Search for the cell housing the specified text and yield its [x, y] center coordinate. 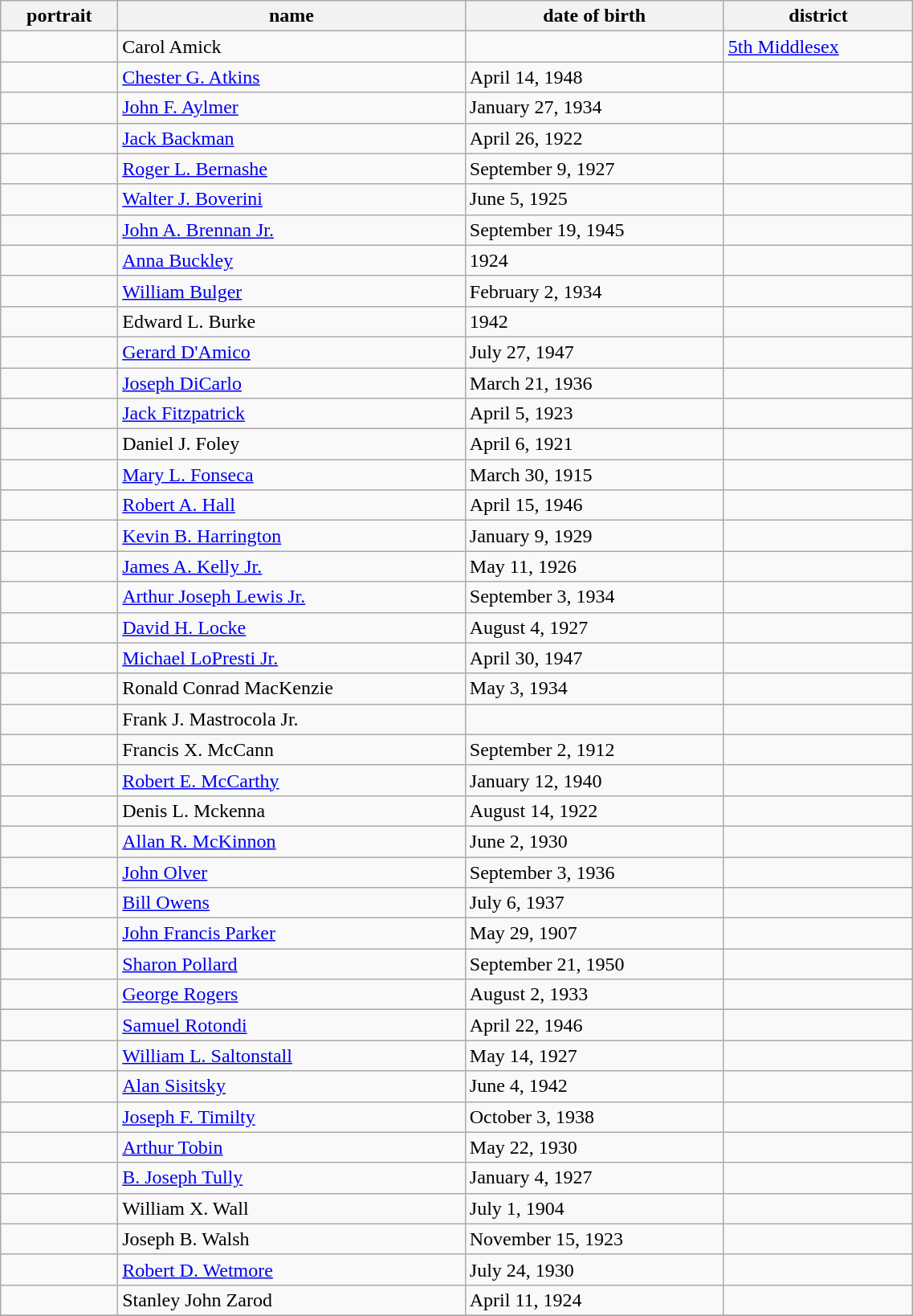
district [818, 16]
May 22, 1930 [594, 1147]
June 5, 1925 [594, 199]
Ronald Conrad MacKenzie [292, 689]
April 11, 1924 [594, 1300]
August 2, 1933 [594, 995]
John A. Brennan Jr. [292, 230]
Walter J. Boverini [292, 199]
David H. Locke [292, 627]
Francis X. McCann [292, 750]
May 11, 1926 [594, 566]
Allan R. McKinnon [292, 841]
September 3, 1934 [594, 597]
Jack Fitzpatrick [292, 414]
Anna Buckley [292, 260]
July 1, 1904 [594, 1208]
John Olver [292, 872]
Carol Amick [292, 47]
Joseph B. Walsh [292, 1239]
Chester G. Atkins [292, 77]
Sharon Pollard [292, 964]
Samuel Rotondi [292, 1025]
Joseph F. Timilty [292, 1117]
Michael LoPresti Jr. [292, 658]
May 3, 1934 [594, 689]
April 15, 1946 [594, 505]
April 30, 1947 [594, 658]
February 2, 1934 [594, 291]
November 15, 1923 [594, 1239]
James A. Kelly Jr. [292, 566]
July 24, 1930 [594, 1269]
April 6, 1921 [594, 444]
date of birth [594, 16]
William X. Wall [292, 1208]
September 21, 1950 [594, 964]
Daniel J. Foley [292, 444]
Mary L. Fonseca [292, 475]
1924 [594, 260]
Robert D. Wetmore [292, 1269]
Jack Backman [292, 138]
Stanley John Zarod [292, 1300]
September 19, 1945 [594, 230]
August 14, 1922 [594, 811]
March 30, 1915 [594, 475]
Robert A. Hall [292, 505]
Edward L. Burke [292, 321]
January 9, 1929 [594, 536]
May 29, 1907 [594, 934]
January 12, 1940 [594, 780]
July 27, 1947 [594, 352]
April 26, 1922 [594, 138]
July 6, 1937 [594, 903]
John F. Aylmer [292, 108]
June 2, 1930 [594, 841]
George Rogers [292, 995]
September 3, 1936 [594, 872]
April 22, 1946 [594, 1025]
Denis L. Mckenna [292, 811]
January 27, 1934 [594, 108]
William L. Saltonstall [292, 1056]
portrait [59, 16]
William Bulger [292, 291]
Gerard D'Amico [292, 352]
Arthur Tobin [292, 1147]
October 3, 1938 [594, 1117]
Frank J. Mastrocola Jr. [292, 719]
1942 [594, 321]
5th Middlesex [818, 47]
September 2, 1912 [594, 750]
Alan Sisitsky [292, 1086]
September 9, 1927 [594, 169]
June 4, 1942 [594, 1086]
May 14, 1927 [594, 1056]
January 4, 1927 [594, 1178]
April 5, 1923 [594, 414]
John Francis Parker [292, 934]
Robert E. McCarthy [292, 780]
name [292, 16]
March 21, 1936 [594, 383]
Bill Owens [292, 903]
August 4, 1927 [594, 627]
B. Joseph Tully [292, 1178]
Arthur Joseph Lewis Jr. [292, 597]
Joseph DiCarlo [292, 383]
Kevin B. Harrington [292, 536]
April 14, 1948 [594, 77]
Roger L. Bernashe [292, 169]
